Pinpoint the cell where the given text exists, returning its [x, y] midpoint coordinate. 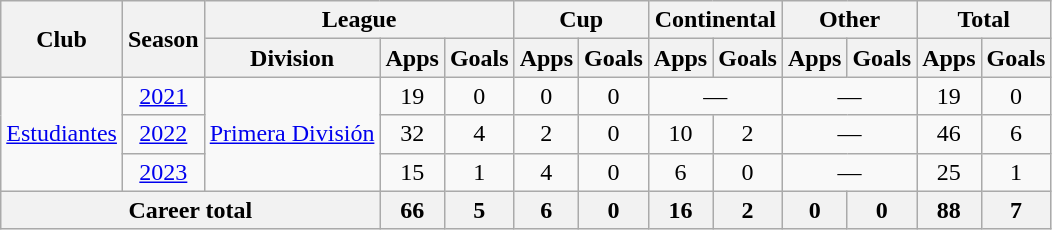
66 [412, 210]
46 [949, 134]
Primera División [292, 134]
Estudiantes [62, 134]
Cup [581, 20]
10 [680, 134]
2023 [163, 172]
Total [984, 20]
Division [292, 58]
Season [163, 39]
88 [949, 210]
League [359, 20]
Career total [190, 210]
25 [949, 172]
Club [62, 39]
2022 [163, 134]
5 [479, 210]
2021 [163, 96]
7 [1016, 210]
Continental [715, 20]
16 [680, 210]
15 [412, 172]
Other [849, 20]
32 [412, 134]
